Return the (x, y) coordinate for the center point of the cell that contains the specified text.  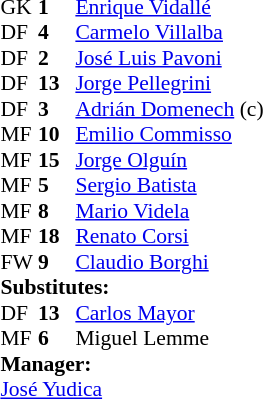
Carlos Mayor (169, 313)
9 (57, 262)
Substitutes: (132, 287)
10 (57, 135)
8 (57, 211)
Adrián Domenech (c) (169, 109)
Sergio Batista (169, 185)
6 (57, 339)
FW (19, 262)
2 (57, 58)
Jorge Pellegrini (169, 83)
Renato Corsi (169, 237)
Mario Videla (169, 211)
Manager: (132, 364)
5 (57, 185)
Emilio Commisso (169, 135)
18 (57, 237)
3 (57, 109)
Jorge Olguín (169, 160)
Miguel Lemme (169, 339)
Carmelo Villalba (169, 33)
José Luis Pavoni (169, 58)
4 (57, 33)
Claudio Borghi (169, 262)
15 (57, 160)
